From the cell containing the given text, extract its center point as (X, Y) coordinate. 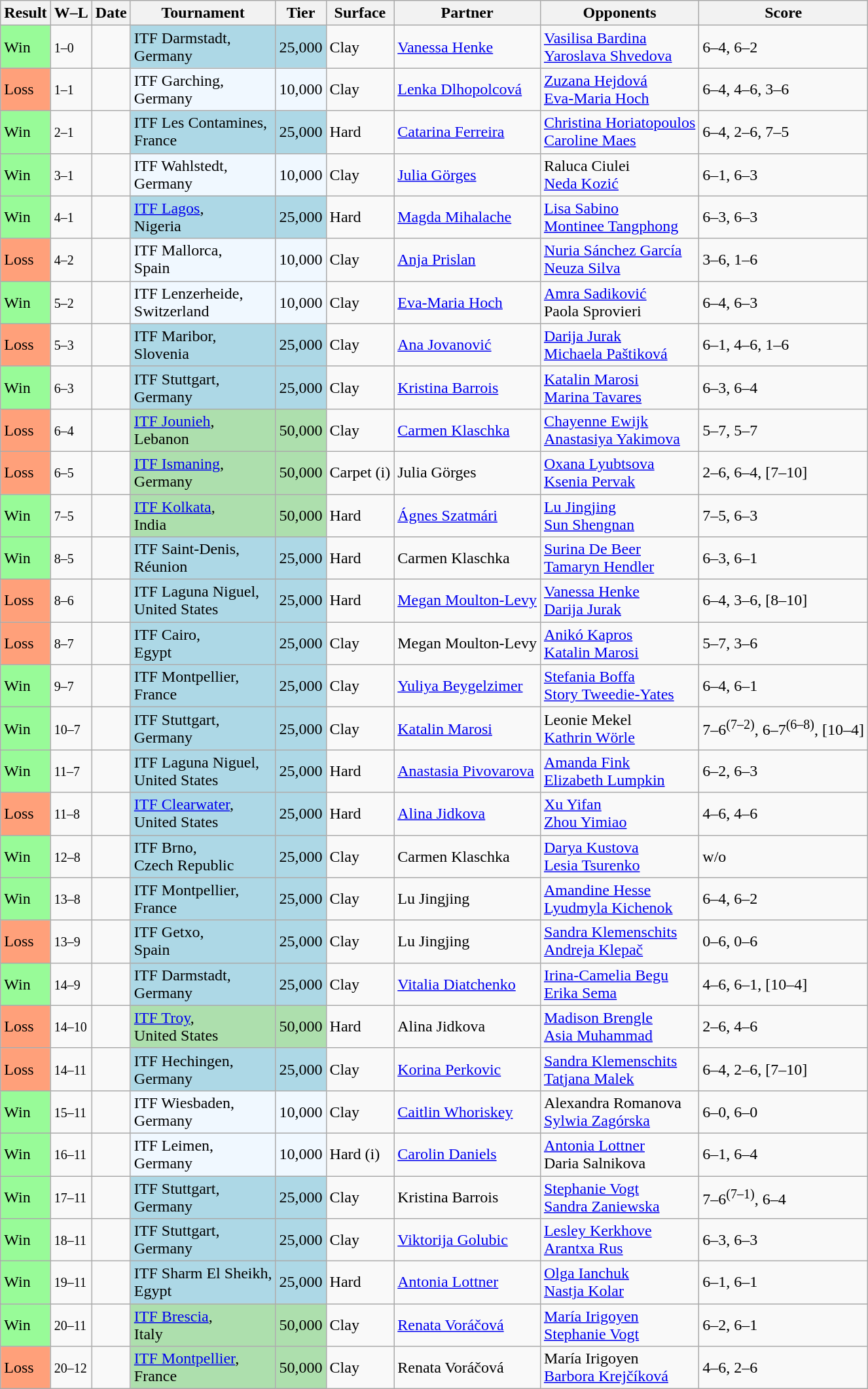
ITF Getxo, Spain (203, 942)
Caitlin Whoriskey (467, 1112)
6–1, 6–3 (784, 174)
Olga Ianchuk Nastja Kolar (619, 1282)
Xu Yifan Zhou Yimiao (619, 813)
19–11 (71, 1282)
ITF Wiesbaden, Germany (203, 1112)
Katalin Marosi Marina Tavares (619, 388)
2–6, 4–6 (784, 1027)
5–2 (71, 303)
4–1 (71, 217)
Vitalia Diatchenko (467, 984)
6–4, 6–1 (784, 686)
Christina Horiatopoulos Caroline Maes (619, 132)
Antonia Lottner Daria Salnikova (619, 1154)
Leonie Mekel Kathrin Wörle (619, 728)
5–3 (71, 344)
14–10 (71, 1027)
18–11 (71, 1240)
6–2, 6–3 (784, 771)
Nuria Sánchez García Neuza Silva (619, 259)
9–7 (71, 686)
ITF Kolkata, India (203, 515)
ITF Saint-Denis, Réunion (203, 558)
6–3, 6–4 (784, 388)
Anikó Kapros Katalin Marosi (619, 643)
6–2, 6–1 (784, 1325)
Darya Kustova Lesia Tsurenko (619, 857)
2–1 (71, 132)
17–11 (71, 1197)
Lisa Sabino Montinee Tangphong (619, 217)
Oxana Lyubtsova Ksenia Pervak (619, 473)
3–1 (71, 174)
Yuliya Beygelzimer (467, 686)
Anastasia Pivovarova (467, 771)
Stefania Boffa Story Tweedie-Yates (619, 686)
12–8 (71, 857)
ITF Jounieh, Lebanon (203, 430)
6–4, 3–6, [8–10] (784, 601)
3–6, 1–6 (784, 259)
ITF Clearwater, United States (203, 813)
6–5 (71, 473)
6–1, 4–6, 1–6 (784, 344)
Opponents (619, 13)
Eva-Maria Hoch (467, 303)
Vanessa Henke (467, 47)
Amanda Fink Elizabeth Lumpkin (619, 771)
5–7, 3–6 (784, 643)
6–4, 2–6, [7–10] (784, 1069)
ITF Maribor, Slovenia (203, 344)
Alexandra Romanova Sylwia Zagórska (619, 1112)
Carolin Daniels (467, 1154)
ITF Brescia, Italy (203, 1325)
Amra Sadiković Paola Sprovieri (619, 303)
6–4, 2–6, 7–5 (784, 132)
Catarina Ferreira (467, 132)
Viktorija Golubic (467, 1240)
Ana Jovanović (467, 344)
Antonia Lottner (467, 1282)
16–11 (71, 1154)
Lenka Dlhopolcová (467, 89)
Lu Jingjing Sun Shengnan (619, 515)
Tier (301, 13)
11–7 (71, 771)
Result (26, 13)
ITF Leimen, Germany (203, 1154)
Ágnes Szatmári (467, 515)
6–4 (71, 430)
15–11 (71, 1112)
13–8 (71, 898)
María Irigoyen Stephanie Vogt (619, 1325)
ITF Mallorca, Spain (203, 259)
ITF Sharm El Sheikh, Egypt (203, 1282)
Chayenne Ewijk Anastasiya Yakimova (619, 430)
11–8 (71, 813)
Sandra Klemenschits Tatjana Malek (619, 1069)
14–9 (71, 984)
Katalin Marosi (467, 728)
Partner (467, 13)
Vanessa Henke Darija Jurak (619, 601)
María Irigoyen Barbora Krejčíková (619, 1367)
7–6(7–2), 6–7(6–8), [10–4] (784, 728)
6–3 (71, 388)
Surface (360, 13)
Sandra Klemenschits Andreja Klepač (619, 942)
10–7 (71, 728)
5–7, 5–7 (784, 430)
4–2 (71, 259)
Stephanie Vogt Sandra Zaniewska (619, 1197)
14–11 (71, 1069)
Magda Mihalache (467, 217)
20–12 (71, 1367)
ITF Troy, United States (203, 1027)
W–L (71, 13)
ITF Cairo, Egypt (203, 643)
8–7 (71, 643)
4–6, 4–6 (784, 813)
2–6, 6–4, [7–10] (784, 473)
13–9 (71, 942)
Carpet (i) (360, 473)
ITF Wahlstedt, Germany (203, 174)
w/o (784, 857)
0–6, 0–6 (784, 942)
6–3, 6–1 (784, 558)
Date (111, 13)
6–4, 4–6, 3–6 (784, 89)
6–1, 6–1 (784, 1282)
6–4, 6–3 (784, 303)
6–0, 6–0 (784, 1112)
ITF Ismaning, Germany (203, 473)
ITF Lenzerheide, Switzerland (203, 303)
Darija Jurak Michaela Paštiková (619, 344)
ITF Garching, Germany (203, 89)
Score (784, 13)
Raluca Ciulei Neda Kozić (619, 174)
Korina Perkovic (467, 1069)
Anja Prislan (467, 259)
7–5 (71, 515)
4–6, 2–6 (784, 1367)
4–6, 6–1, [10–4] (784, 984)
Tournament (203, 13)
6–1, 6–4 (784, 1154)
ITF Hechingen, Germany (203, 1069)
1–0 (71, 47)
Surina De Beer Tamaryn Hendler (619, 558)
7–6(7–1), 6–4 (784, 1197)
Vasilisa Bardina Yaroslava Shvedova (619, 47)
ITF Lagos, Nigeria (203, 217)
1–1 (71, 89)
8–5 (71, 558)
Hard (i) (360, 1154)
Madison Brengle Asia Muhammad (619, 1027)
20–11 (71, 1325)
Lesley Kerkhove Arantxa Rus (619, 1240)
7–5, 6–3 (784, 515)
Amandine Hesse Lyudmyla Kichenok (619, 898)
ITF Les Contamines, France (203, 132)
Irina-Camelia Begu Erika Sema (619, 984)
Zuzana Hejdová Eva-Maria Hoch (619, 89)
8–6 (71, 601)
ITF Brno, Czech Republic (203, 857)
